Return the [X, Y] coordinate for the center point of the cell that contains the specified text.  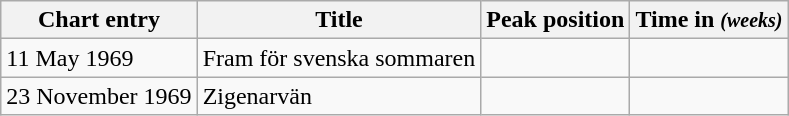
Peak position [556, 20]
Title [339, 20]
Time in (weeks) [709, 20]
11 May 1969 [99, 58]
23 November 1969 [99, 96]
Fram för svenska sommaren [339, 58]
Zigenarvän [339, 96]
Chart entry [99, 20]
